Return the [X, Y] coordinate for the center point of the cell that contains the specified text.  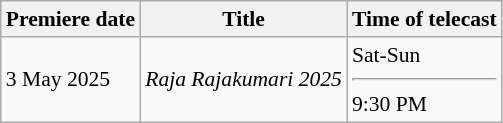
Title [244, 19]
Raja Rajakumari 2025 [244, 80]
Premiere date [70, 19]
Time of telecast [424, 19]
3 May 2025 [70, 80]
Sat-Sun9:30 PM [424, 80]
